Scan for the cell matching the given text and deliver its [x, y] coordinate at center. 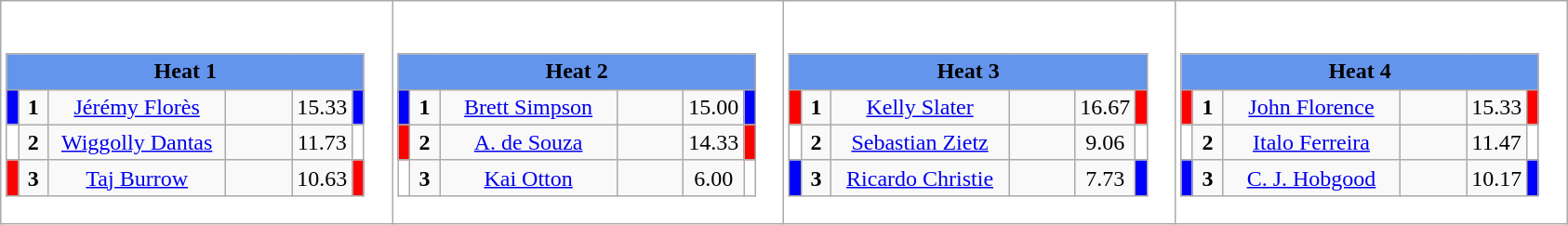
Heat 2 [577, 72]
Heat 4 [1360, 72]
6.00 [714, 178]
11.73 [322, 142]
Heat 1 1 Jérémy Florès 15.33 2 Wiggolly Dantas 11.73 3 Taj Burrow 10.63 [197, 112]
Wiggolly Dantas [138, 142]
14.33 [714, 142]
John Florence [1311, 107]
10.17 [1497, 178]
16.67 [1105, 107]
Sebastian Zietz [921, 142]
Heat 3 [968, 72]
Taj Burrow [138, 178]
Heat 4 1 John Florence 15.33 2 Italo Ferreira 11.47 3 C. J. Hobgood 10.17 [1371, 112]
Italo Ferreira [1311, 142]
7.73 [1105, 178]
10.63 [322, 178]
A. de Souza [528, 142]
11.47 [1497, 142]
Kelly Slater [921, 107]
Kai Otton [528, 178]
15.00 [714, 107]
Brett Simpson [528, 107]
Heat 2 1 Brett Simpson 15.00 2 A. de Souza 14.33 3 Kai Otton 6.00 [588, 112]
Heat 1 [185, 72]
Jérémy Florès [138, 107]
C. J. Hobgood [1311, 178]
Heat 3 1 Kelly Slater 16.67 2 Sebastian Zietz 9.06 3 Ricardo Christie 7.73 [980, 112]
9.06 [1105, 142]
Ricardo Christie [921, 178]
